Identify which cell holds the provided text, then report its (x, y) central coordinate. 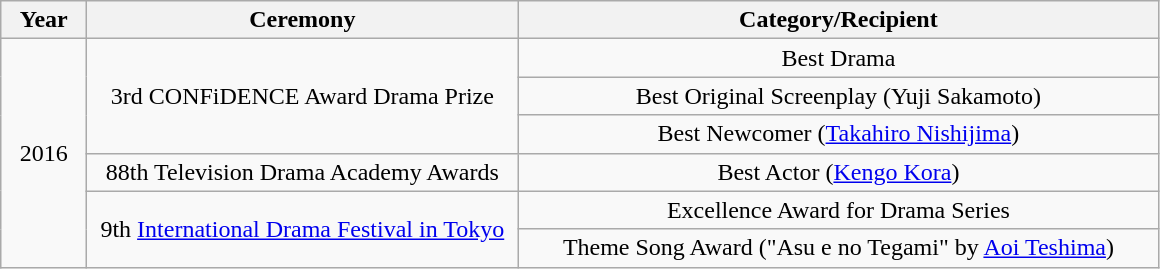
Best Drama (838, 58)
Best Newcomer (Takahiro Nishijima) (838, 134)
2016 (44, 153)
Ceremony (302, 20)
9th International Drama Festival in Tokyo (302, 229)
Year (44, 20)
Category/Recipient (838, 20)
3rd CONFiDENCE Award Drama Prize (302, 96)
Best Original Screenplay (Yuji Sakamoto) (838, 96)
88th Television Drama Academy Awards (302, 172)
Excellence Award for Drama Series (838, 210)
Best Actor (Kengo Kora) (838, 172)
Theme Song Award ("Asu e no Tegami" by Aoi Teshima) (838, 248)
